Output the [X, Y] coordinate of the center of the cell containing the given text.  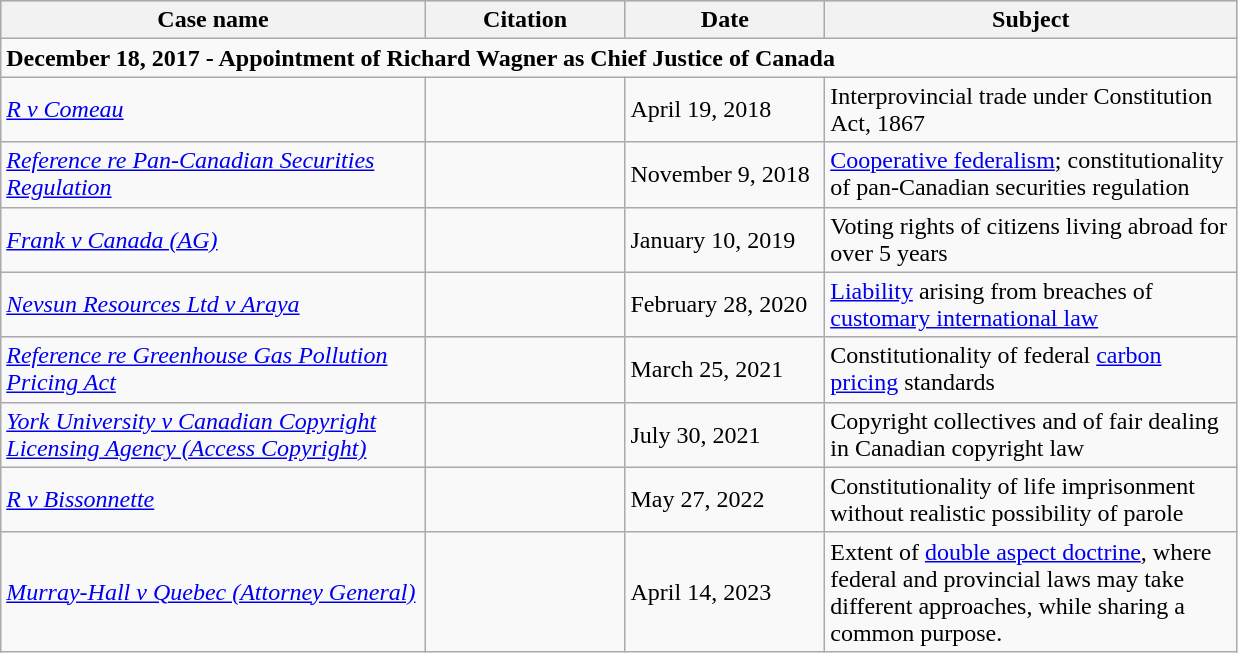
Interprovincial trade under Constitution Act, 1867 [1031, 110]
January 10, 2019 [725, 240]
Cooperative federalism; constitutionality of pan-Canadian securities regulation [1031, 174]
April 14, 2023 [725, 592]
March 25, 2021 [725, 370]
Reference re Pan‑Canadian Securities Regulation [213, 174]
Murray‑Hall v Quebec (Attorney General) [213, 592]
April 19, 2018 [725, 110]
R v Comeau [213, 110]
Frank v Canada (AG) [213, 240]
R v Bissonnette [213, 500]
York University v Canadian Copyright Licensing Agency (Access Copyright) [213, 434]
Liability arising from breaches of customary international law [1031, 304]
Case name [213, 20]
Subject [1031, 20]
Citation [525, 20]
July 30, 2021 [725, 434]
December 18, 2017 - Appointment of Richard Wagner as Chief Justice of Canada [619, 58]
May 27, 2022 [725, 500]
November 9, 2018 [725, 174]
Extent of double aspect doctrine, where federal and provincial laws may take different approaches, while sharing a common purpose. [1031, 592]
February 28, 2020 [725, 304]
Voting rights of citizens living abroad for over 5 years [1031, 240]
Constitutionality of life imprisonment without realistic possibility of parole [1031, 500]
Reference re Greenhouse Gas Pollution Pricing Act [213, 370]
Nevsun Resources Ltd v Araya [213, 304]
Constitutionality of federal carbon pricing standards [1031, 370]
Copyright collectives and of fair dealing in Canadian copyright law [1031, 434]
Date [725, 20]
